Scan for the cell matching the given text and deliver its (X, Y) coordinate at center. 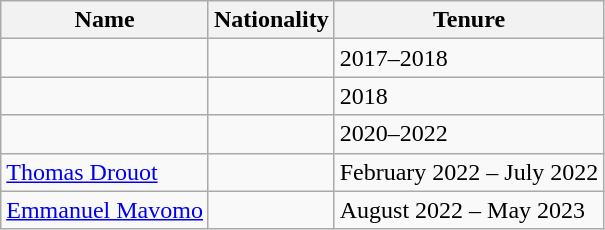
Name (105, 20)
2018 (469, 96)
Thomas Drouot (105, 172)
Tenure (469, 20)
2017–2018 (469, 58)
February 2022 – July 2022 (469, 172)
Nationality (271, 20)
Emmanuel Mavomo (105, 210)
August 2022 – May 2023 (469, 210)
2020–2022 (469, 134)
